Return the (X, Y) coordinate for the center point of the cell that contains the specified text.  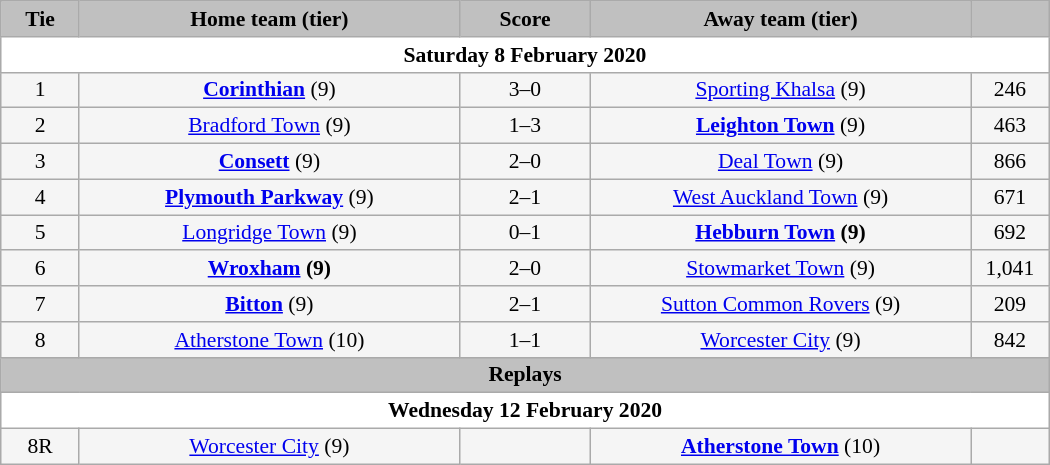
3–0 (524, 90)
866 (1010, 162)
Deal Town (9) (781, 162)
692 (1010, 233)
Saturday 8 February 2020 (525, 55)
4 (40, 197)
Plymouth Parkway (9) (269, 197)
8R (40, 447)
Tie (40, 19)
West Auckland Town (9) (781, 197)
Bitton (9) (269, 304)
Score (524, 19)
6 (40, 269)
Sporting Khalsa (9) (781, 90)
246 (1010, 90)
1 (40, 90)
Consett (9) (269, 162)
Wednesday 12 February 2020 (525, 411)
Bradford Town (9) (269, 126)
0–1 (524, 233)
2 (40, 126)
Replays (525, 375)
1–1 (524, 340)
5 (40, 233)
1,041 (1010, 269)
Leighton Town (9) (781, 126)
Longridge Town (9) (269, 233)
842 (1010, 340)
1–3 (524, 126)
463 (1010, 126)
671 (1010, 197)
Home team (tier) (269, 19)
3 (40, 162)
7 (40, 304)
209 (1010, 304)
Away team (tier) (781, 19)
Hebburn Town (9) (781, 233)
Sutton Common Rovers (9) (781, 304)
Corinthian (9) (269, 90)
8 (40, 340)
Stowmarket Town (9) (781, 269)
Wroxham (9) (269, 269)
